Scan for the cell matching the given text and deliver its (X, Y) coordinate at center. 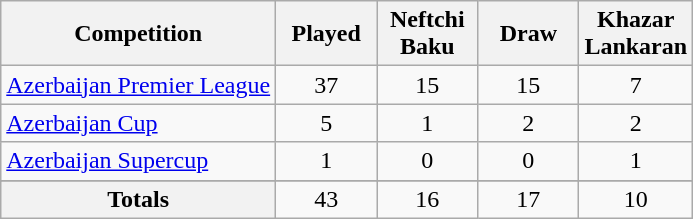
Azerbaijan Supercup (138, 161)
17 (528, 199)
Azerbaijan Premier League (138, 85)
5 (326, 123)
Played (326, 34)
Khazar Lankaran (636, 34)
Azerbaijan Cup (138, 123)
7 (636, 85)
Competition (138, 34)
Draw (528, 34)
37 (326, 85)
Totals (138, 199)
43 (326, 199)
16 (428, 199)
Neftchi Baku (428, 34)
10 (636, 199)
